Find where the given text appears and provide that cell's center as [X, Y] coordinate. 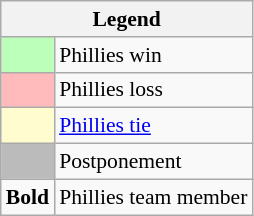
Legend [127, 19]
Phillies win [153, 55]
Phillies loss [153, 90]
Phillies team member [153, 197]
Bold [28, 197]
Postponement [153, 162]
Phillies tie [153, 126]
